Extract the (X, Y) coordinate from the center of the cell holding the provided text.  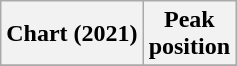
Chart (2021) (72, 34)
Peakposition (189, 34)
